Capture the cell that displays the provided text and extract its (x, y) central coordinate. 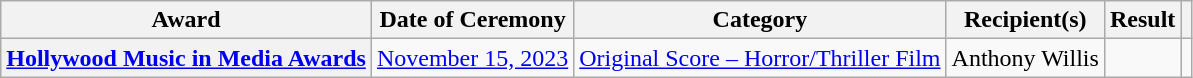
Recipient(s) (1025, 20)
Result (1142, 20)
Category (760, 20)
Hollywood Music in Media Awards (186, 58)
Award (186, 20)
November 15, 2023 (472, 58)
Anthony Willis (1025, 58)
Original Score – Horror/Thriller Film (760, 58)
Date of Ceremony (472, 20)
